Output the (X, Y) coordinate of the center of the cell containing the given text.  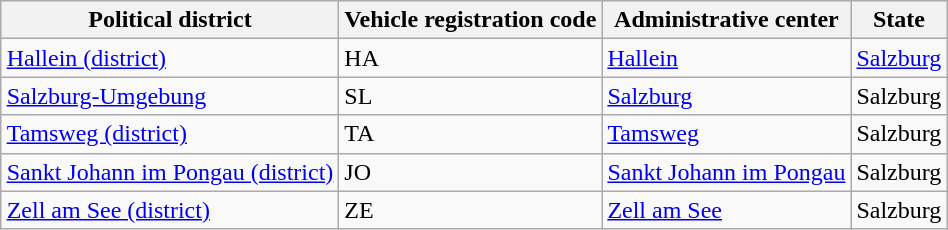
Political district (170, 20)
Salzburg-Umgebung (170, 96)
JO (470, 172)
Vehicle registration code (470, 20)
Sankt Johann im Pongau (district) (170, 172)
ZE (470, 210)
Tamsweg (726, 134)
Tamsweg (district) (170, 134)
HA (470, 58)
TA (470, 134)
Sankt Johann im Pongau (726, 172)
Hallein (district) (170, 58)
Hallein (726, 58)
SL (470, 96)
Zell am See (district) (170, 210)
State (899, 20)
Zell am See (726, 210)
Administrative center (726, 20)
